Locate the cell with the specified text and output its [X, Y] center coordinate. 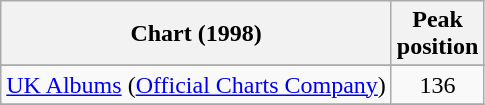
Chart (1998) [196, 34]
UK Albums (Official Charts Company) [196, 85]
136 [437, 85]
Peakposition [437, 34]
